For the text-containing cell, return its midpoint in [X, Y] coordinate format. 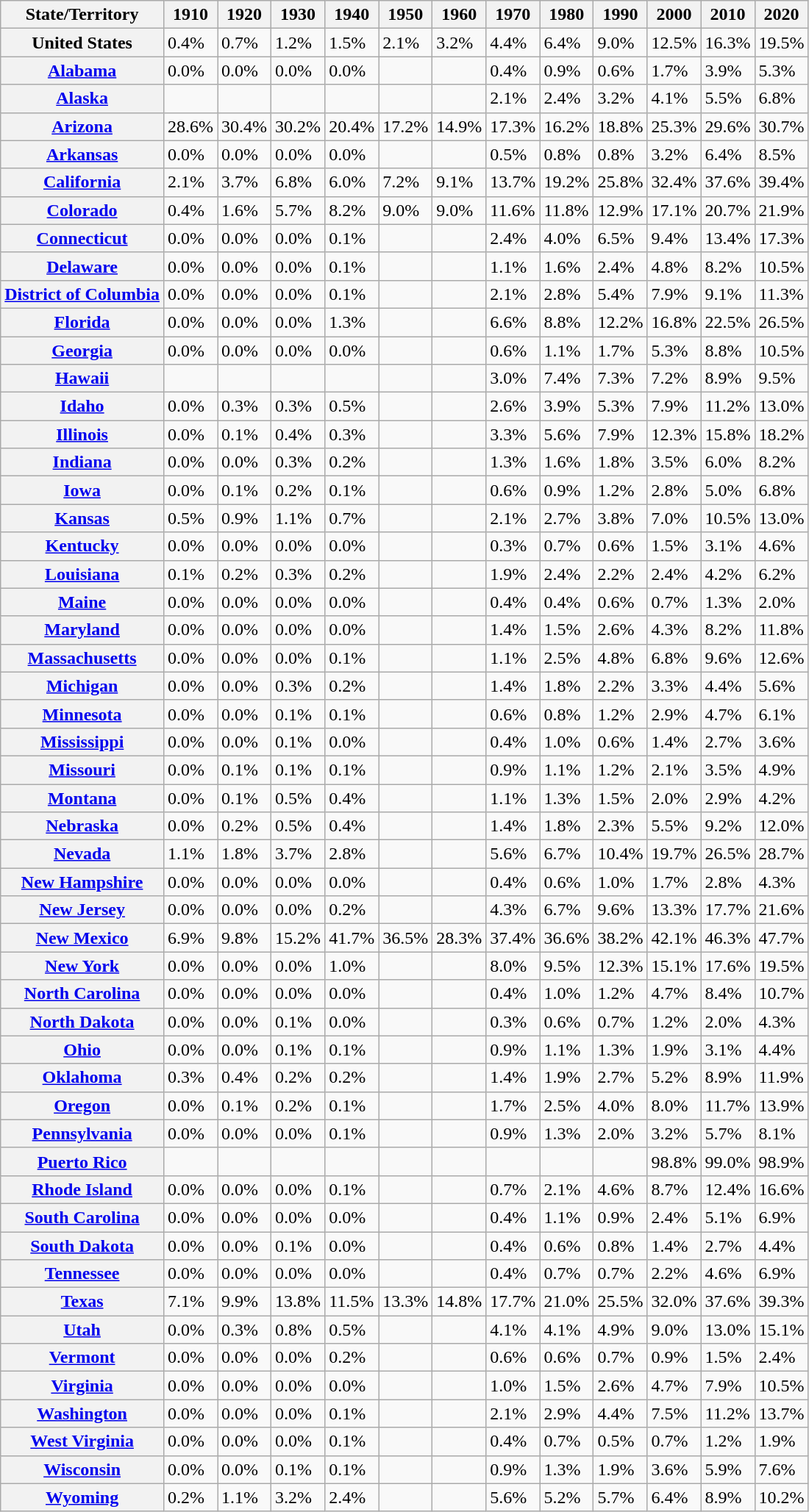
19.7% [674, 854]
30.7% [781, 126]
New Jersey [82, 910]
North Carolina [82, 994]
13.8% [299, 1302]
1980 [566, 15]
7.0% [674, 518]
Montana [82, 798]
10.2% [781, 1497]
Virginia [82, 1386]
Delaware [82, 266]
1970 [513, 15]
18.2% [781, 434]
38.2% [621, 938]
98.9% [781, 1161]
39.4% [781, 182]
12.0% [781, 826]
13.9% [781, 1106]
7.6% [781, 1469]
Hawaii [82, 379]
37.4% [513, 938]
11.3% [781, 294]
Iowa [82, 490]
Arizona [82, 126]
22.5% [728, 322]
12.2% [621, 322]
3.0% [513, 379]
8.1% [781, 1133]
Oklahoma [82, 1078]
Nevada [82, 854]
1990 [621, 15]
South Carolina [82, 1217]
11.9% [781, 1078]
11.7% [728, 1106]
Maine [82, 602]
6.6% [513, 322]
Wyoming [82, 1497]
Utah [82, 1330]
Minnesota [82, 714]
Alaska [82, 98]
11.6% [513, 210]
Maryland [82, 630]
12.4% [728, 1189]
32.0% [674, 1302]
29.6% [728, 126]
Oregon [82, 1106]
State/Territory [82, 15]
7.1% [190, 1302]
28.6% [190, 126]
Kansas [82, 518]
12.9% [621, 210]
16.6% [781, 1189]
Ohio [82, 1050]
16.3% [728, 43]
11.5% [352, 1302]
13.4% [728, 238]
Indiana [82, 462]
7.3% [621, 379]
Tennessee [82, 1274]
Louisiana [82, 574]
Texas [82, 1302]
6.1% [781, 714]
5.4% [621, 294]
12.5% [674, 43]
30.4% [244, 126]
42.1% [674, 938]
5.1% [728, 1217]
Illinois [82, 434]
Georgia [82, 351]
25.5% [621, 1302]
25.3% [674, 126]
16.2% [566, 126]
Missouri [82, 770]
15.8% [728, 434]
Rhode Island [82, 1189]
20.4% [352, 126]
2000 [674, 15]
Michigan [82, 686]
9.9% [244, 1302]
19.2% [566, 182]
39.3% [781, 1302]
21.0% [566, 1302]
Nebraska [82, 826]
Arkansas [82, 154]
1930 [299, 15]
98.8% [674, 1161]
99.0% [728, 1161]
Alabama [82, 71]
25.8% [621, 182]
South Dakota [82, 1246]
Idaho [82, 406]
8.4% [728, 994]
21.6% [781, 910]
New Hampshire [82, 882]
6.2% [781, 574]
Connecticut [82, 238]
36.6% [566, 938]
1920 [244, 15]
36.5% [406, 938]
17.1% [674, 210]
New Mexico [82, 938]
Puerto Rico [82, 1161]
5.0% [728, 490]
8.5% [781, 154]
6.5% [621, 238]
10.4% [621, 854]
3.8% [621, 518]
District of Columbia [82, 294]
7.5% [674, 1414]
Wisconsin [82, 1469]
1940 [352, 15]
41.7% [352, 938]
9.4% [674, 238]
Colorado [82, 210]
Mississippi [82, 742]
14.9% [459, 126]
47.7% [781, 938]
20.7% [728, 210]
15.2% [299, 938]
Massachusetts [82, 658]
2.3% [621, 826]
1960 [459, 15]
14.8% [459, 1302]
18.8% [621, 126]
12.6% [781, 658]
30.2% [299, 126]
8.7% [674, 1189]
21.9% [781, 210]
Kentucky [82, 546]
California [82, 182]
2010 [728, 15]
United States [82, 43]
28.7% [781, 854]
2020 [781, 15]
Florida [82, 322]
17.2% [406, 126]
9.2% [728, 826]
7.4% [566, 379]
17.6% [728, 966]
Vermont [82, 1358]
1910 [190, 15]
New York [82, 966]
Washington [82, 1414]
46.3% [728, 938]
16.8% [674, 322]
9.8% [244, 938]
32.4% [674, 182]
Pennsylvania [82, 1133]
1950 [406, 15]
10.7% [781, 994]
West Virginia [82, 1441]
5.9% [728, 1469]
28.3% [459, 938]
North Dakota [82, 1022]
